Capture the cell that displays the provided text and extract its (X, Y) central coordinate. 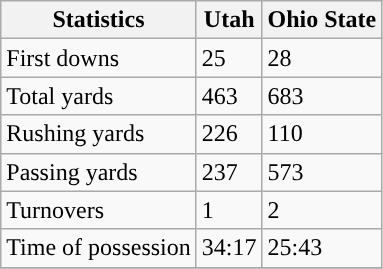
Passing yards (99, 172)
25:43 (322, 248)
Time of possession (99, 248)
Ohio State (322, 20)
1 (229, 210)
28 (322, 58)
34:17 (229, 248)
237 (229, 172)
463 (229, 96)
Turnovers (99, 210)
683 (322, 96)
Total yards (99, 96)
573 (322, 172)
Utah (229, 20)
110 (322, 134)
2 (322, 210)
First downs (99, 58)
Statistics (99, 20)
226 (229, 134)
25 (229, 58)
Rushing yards (99, 134)
